Extract the (X, Y) coordinate from the center of the cell holding the provided text.  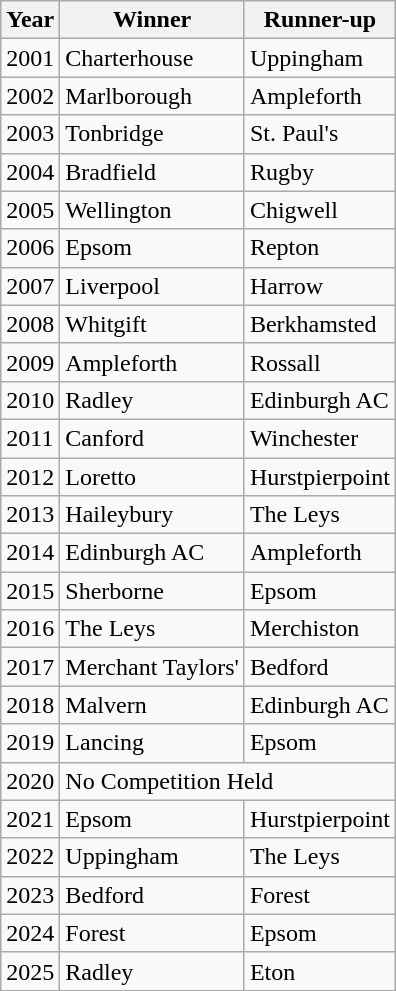
Winchester (320, 438)
2025 (30, 971)
Winner (152, 20)
Malvern (152, 705)
Year (30, 20)
Merchant Taylors' (152, 667)
St. Paul's (320, 134)
Tonbridge (152, 134)
2004 (30, 172)
2001 (30, 58)
Rugby (320, 172)
Canford (152, 438)
2021 (30, 819)
No Competition Held (228, 781)
Harrow (320, 286)
2019 (30, 743)
2016 (30, 629)
2005 (30, 210)
2007 (30, 286)
Charterhouse (152, 58)
Wellington (152, 210)
Liverpool (152, 286)
2002 (30, 96)
Whitgift (152, 324)
2003 (30, 134)
Loretto (152, 477)
2011 (30, 438)
2006 (30, 248)
2009 (30, 362)
2008 (30, 324)
2013 (30, 515)
2018 (30, 705)
Bradfield (152, 172)
Merchiston (320, 629)
2020 (30, 781)
2017 (30, 667)
2022 (30, 857)
2015 (30, 591)
Repton (320, 248)
2010 (30, 400)
Haileybury (152, 515)
Runner-up (320, 20)
Sherborne (152, 591)
Berkhamsted (320, 324)
2014 (30, 553)
Rossall (320, 362)
Chigwell (320, 210)
2012 (30, 477)
2024 (30, 933)
Lancing (152, 743)
Marlborough (152, 96)
2023 (30, 895)
Eton (320, 971)
